For the text-containing cell, return its midpoint in [x, y] coordinate format. 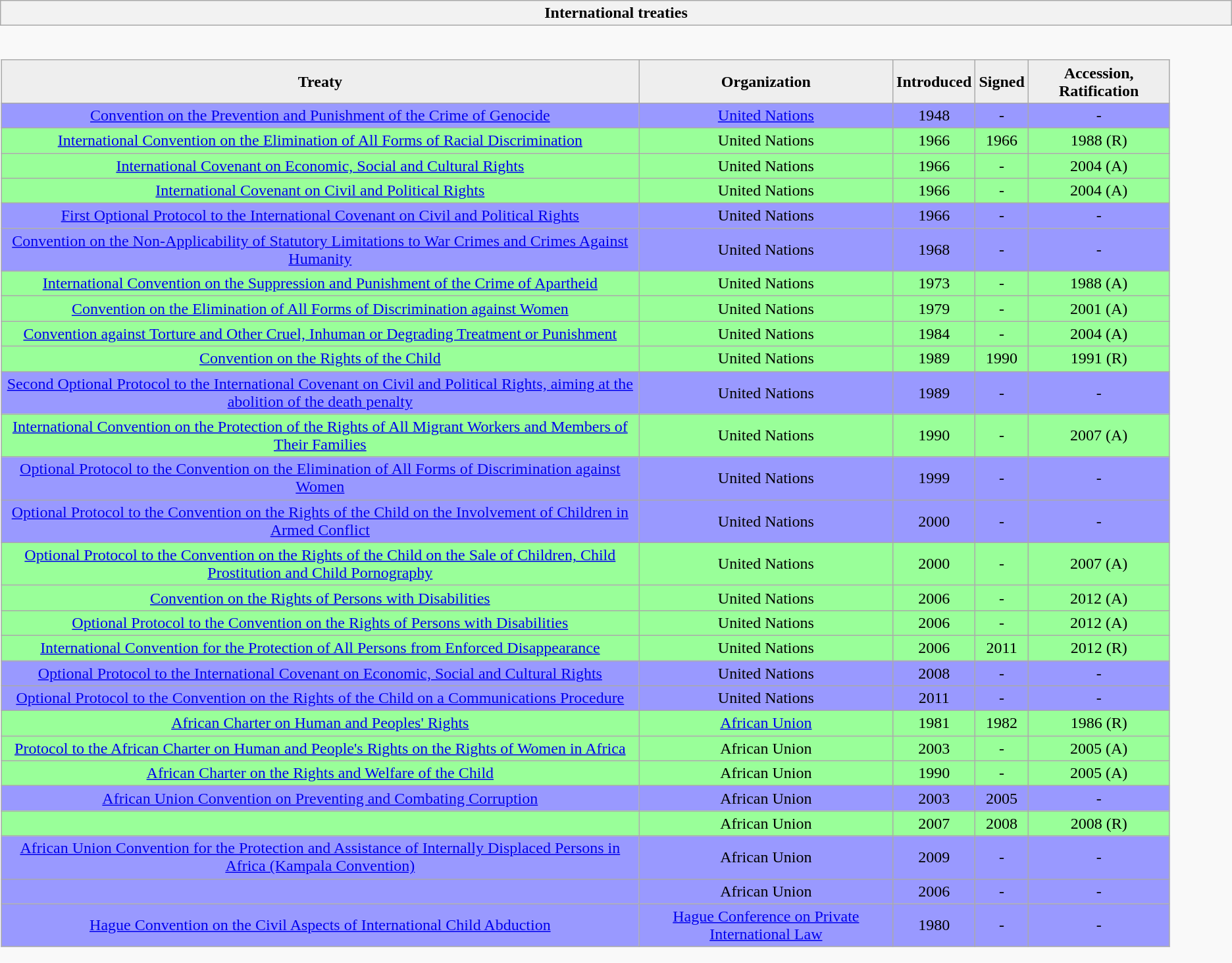
1980 [935, 925]
Protocol to the African Charter on Human and People's Rights on the Rights of Women in Africa [321, 748]
1948 [935, 115]
International treaties [616, 13]
Accession, Ratification [1099, 82]
Introduced [935, 82]
Treaty [321, 82]
Convention on the Rights of the Child [321, 359]
International Covenant on Civil and Political Rights [321, 191]
International Convention for the Protection of All Persons from Enforced Disappearance [321, 648]
International Convention on the Suppression and Punishment of the Crime of Apartheid [321, 284]
1968 [935, 250]
Organization [766, 82]
Hague Conference on Private International Law [766, 925]
2001 (A) [1099, 309]
African Union Convention for the Protection and Assistance of Internally Displaced Persons in Africa (Kampala Convention) [321, 857]
Convention on the Prevention and Punishment of the Crime of Genocide [321, 115]
Optional Protocol to the Convention on the Elimination of All Forms of Discrimination against Women [321, 478]
1986 (R) [1099, 723]
1999 [935, 478]
1988 (A) [1099, 284]
International Convention on the Protection of the Rights of All Migrant Workers and Members of Their Families [321, 436]
Convention against Torture and Other Cruel, Inhuman or Degrading Treatment or Punishment [321, 334]
2008 (R) [1099, 823]
Optional Protocol to the Convention on the Rights of the Child on a Communications Procedure [321, 698]
Optional Protocol to the Convention on the Rights of the Child on the Involvement of Children in Armed Conflict [321, 521]
Convention on the Non-Applicability of Statutory Limitations to War Crimes and Crimes Against Humanity [321, 250]
Hague Convention on the Civil Aspects of International Child Abduction [321, 925]
2009 [935, 857]
Optional Protocol to the International Covenant on Economic, Social and Cultural Rights [321, 673]
African Union Convention on Preventing and Combating Corruption [321, 798]
African Charter on the Rights and Welfare of the Child [321, 773]
International Convention on the Elimination of All Forms of Racial Discrimination [321, 140]
1981 [935, 723]
1991 (R) [1099, 359]
Signed [1002, 82]
Convention on the Elimination of All Forms of Discrimination against Women [321, 309]
1979 [935, 309]
Convention on the Rights of Persons with Disabilities [321, 598]
Optional Protocol to the Convention on the Rights of the Child on the Sale of Children, Child Prostitution and Child Pornography [321, 563]
Second Optional Protocol to the International Covenant on Civil and Political Rights, aiming at the abolition of the death penalty [321, 392]
1988 (R) [1099, 140]
2007 [935, 823]
1982 [1002, 723]
International Covenant on Economic, Social and Cultural Rights [321, 165]
First Optional Protocol to the International Covenant on Civil and Political Rights [321, 216]
2005 [1002, 798]
Optional Protocol to the Convention on the Rights of Persons with Disabilities [321, 623]
1973 [935, 284]
1984 [935, 334]
2012 (R) [1099, 648]
African Charter on Human and Peoples' Rights [321, 723]
